Find where the given text appears and provide that cell's center as (x, y) coordinate. 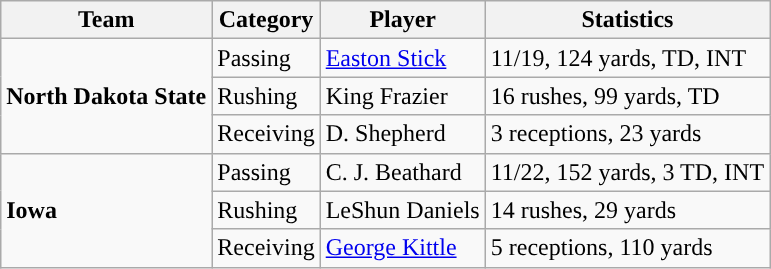
11/19, 124 yards, TD, INT (627, 58)
King Frazier (402, 96)
11/22, 152 yards, 3 TD, INT (627, 172)
Team (106, 20)
Player (402, 20)
LeShun Daniels (402, 210)
Iowa (106, 210)
5 receptions, 110 yards (627, 248)
North Dakota State (106, 96)
Statistics (627, 20)
16 rushes, 99 yards, TD (627, 96)
Easton Stick (402, 58)
C. J. Beathard (402, 172)
Category (266, 20)
14 rushes, 29 yards (627, 210)
D. Shepherd (402, 134)
George Kittle (402, 248)
3 receptions, 23 yards (627, 134)
